Extract the (X, Y) coordinate from the center of the cell holding the provided text.  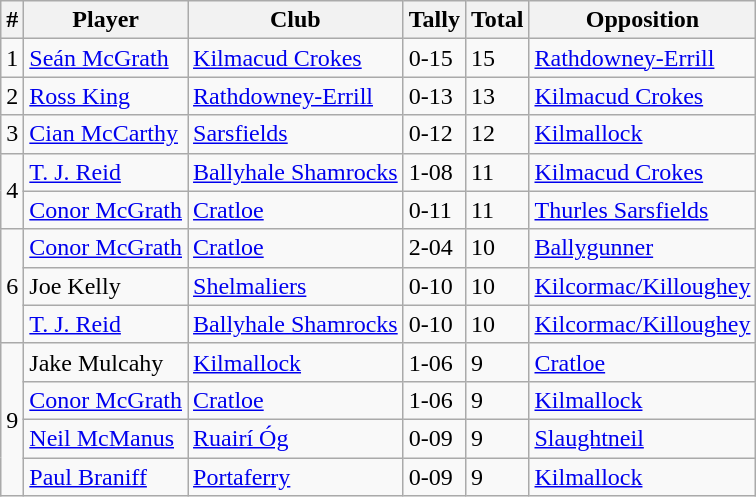
Tally (434, 20)
Sarsfields (296, 134)
Portaferry (296, 477)
2-04 (434, 248)
0-15 (434, 58)
Shelmaliers (296, 286)
Joe Kelly (106, 286)
3 (12, 134)
Ballygunner (642, 248)
13 (497, 96)
Neil McManus (106, 438)
# (12, 20)
Player (106, 20)
Club (296, 20)
0-12 (434, 134)
Ross King (106, 96)
Total (497, 20)
Cian McCarthy (106, 134)
4 (12, 191)
Seán McGrath (106, 58)
1 (12, 58)
1-08 (434, 172)
Thurles Sarsfields (642, 210)
12 (497, 134)
6 (12, 286)
Jake Mulcahy (106, 362)
Paul Braniff (106, 477)
0-11 (434, 210)
Ruairí Óg (296, 438)
2 (12, 96)
Opposition (642, 20)
0-13 (434, 96)
15 (497, 58)
Slaughtneil (642, 438)
